Scan for the cell matching the given text and deliver its [x, y] coordinate at center. 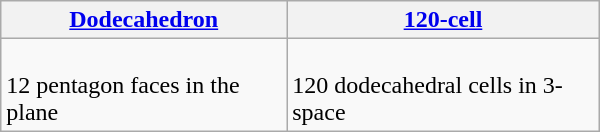
120 dodecahedral cells in 3-space [444, 85]
Dodecahedron [144, 20]
12 pentagon faces in the plane [144, 85]
120-cell [444, 20]
